Return (x, y) of the center of cell containing provided text 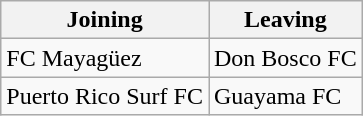
Puerto Rico Surf FC (105, 96)
FC Mayagüez (105, 58)
Don Bosco FC (285, 58)
Leaving (285, 20)
Guayama FC (285, 96)
Joining (105, 20)
